Provide the (X, Y) coordinate of the cell's center where the given text is located.  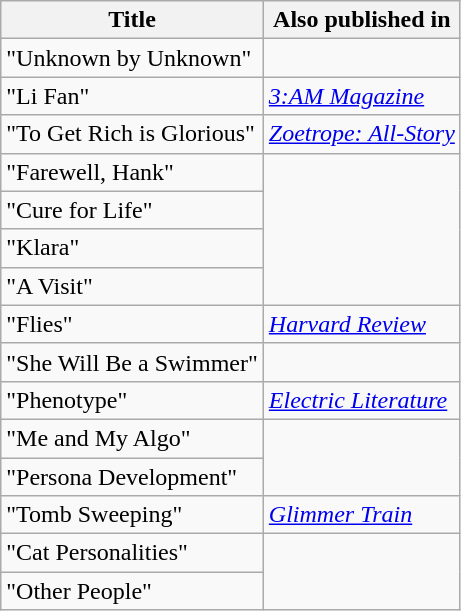
"Li Fan" (132, 96)
Zoetrope: All-Story (362, 134)
"Cure for Life" (132, 210)
"Tomb Sweeping" (132, 515)
Harvard Review (362, 324)
"Phenotype" (132, 400)
"Persona Development" (132, 477)
"Other People" (132, 591)
"Farewell, Hank" (132, 172)
"A Visit" (132, 286)
"To Get Rich is Glorious" (132, 134)
"Unknown by Unknown" (132, 58)
"She Will Be a Swimmer" (132, 362)
"Klara" (132, 248)
"Flies" (132, 324)
Title (132, 20)
"Cat Personalities" (132, 553)
3:AM Magazine (362, 96)
"Me and My Algo" (132, 438)
Glimmer Train (362, 515)
Electric Literature (362, 400)
Also published in (362, 20)
